Capture the cell that displays the provided text and extract its [X, Y] central coordinate. 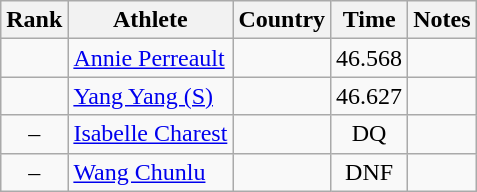
Athlete [150, 20]
Wang Chunlu [150, 172]
Notes [442, 20]
Time [370, 20]
DNF [370, 172]
Rank [34, 20]
Annie Perreault [150, 58]
Yang Yang (S) [150, 96]
Country [282, 20]
Isabelle Charest [150, 134]
DQ [370, 134]
46.568 [370, 58]
46.627 [370, 96]
